Output the [X, Y] coordinate of the center of the cell containing the given text.  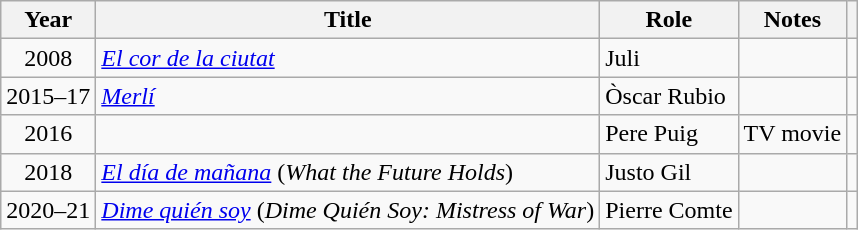
Justo Gil [669, 172]
TV movie [792, 134]
Pere Puig [669, 134]
Title [348, 20]
Juli [669, 58]
Pierre Comte [669, 210]
2008 [48, 58]
2016 [48, 134]
El cor de la ciutat [348, 58]
Òscar Rubio [669, 96]
Role [669, 20]
Year [48, 20]
2015–17 [48, 96]
Dime quién soy (Dime Quién Soy: Mistress of War) [348, 210]
Merlí [348, 96]
2018 [48, 172]
El día de mañana (What the Future Holds) [348, 172]
Notes [792, 20]
2020–21 [48, 210]
